Pinpoint the cell where the given text exists, returning its (X, Y) midpoint coordinate. 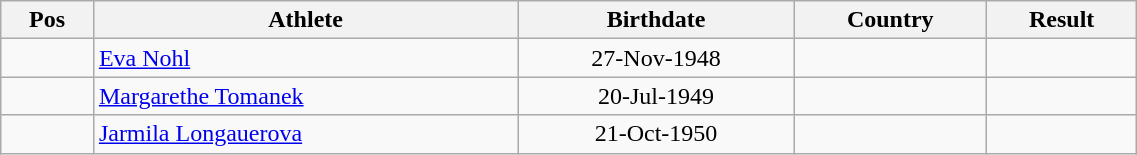
Eva Nohl (306, 58)
Athlete (306, 20)
Pos (48, 20)
21-Oct-1950 (656, 134)
Margarethe Tomanek (306, 96)
27-Nov-1948 (656, 58)
Country (890, 20)
Result (1061, 20)
20-Jul-1949 (656, 96)
Birthdate (656, 20)
Jarmila Longauerova (306, 134)
